Capture the cell that displays the provided text and extract its [X, Y] central coordinate. 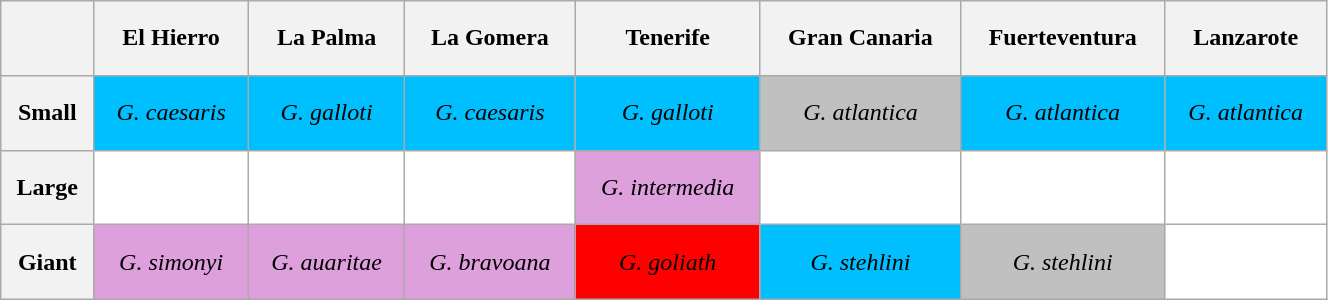
G. goliath [668, 262]
La Gomera [490, 38]
La Palma [326, 38]
Large [48, 188]
El Hierro [172, 38]
G. intermedia [668, 188]
Lanzarote [1246, 38]
G. auaritae [326, 262]
Giant [48, 262]
Fuerteventura [1063, 38]
G. bravoana [490, 262]
Gran Canaria [860, 38]
Small [48, 112]
Tenerife [668, 38]
G. simonyi [172, 262]
